Capture the cell that displays the provided text and extract its [x, y] central coordinate. 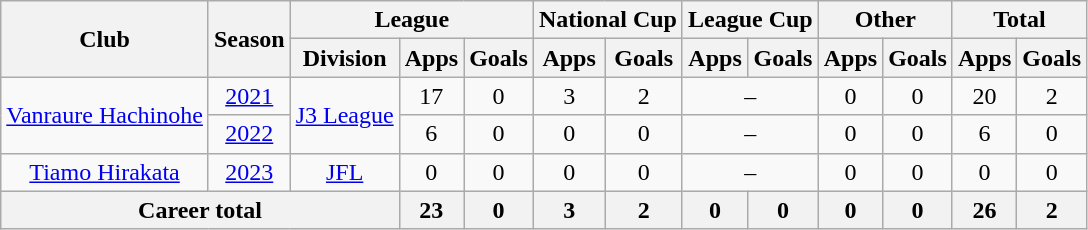
Other [885, 20]
2023 [249, 172]
Club [105, 39]
2021 [249, 96]
Tiamo Hirakata [105, 172]
J3 League [344, 115]
Vanraure Hachinohe [105, 115]
Division [344, 58]
League [412, 20]
League Cup [750, 20]
National Cup [608, 20]
2022 [249, 134]
Season [249, 39]
Total [1019, 20]
20 [984, 96]
23 [431, 210]
26 [984, 210]
17 [431, 96]
JFL [344, 172]
Career total [200, 210]
